Search for the cell housing the specified text and yield its (x, y) center coordinate. 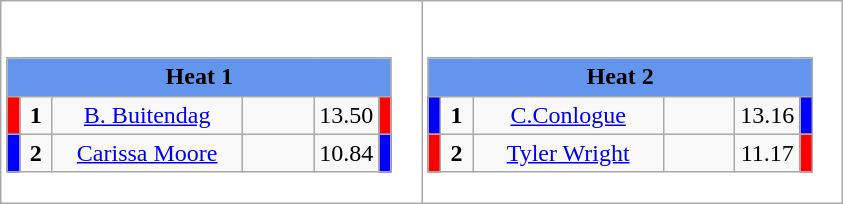
Heat 2 1 C.Conlogue 13.16 2 Tyler Wright 11.17 (632, 102)
11.17 (768, 153)
Heat 2 (620, 77)
13.16 (768, 115)
13.50 (346, 115)
Heat 1 (199, 77)
C.Conlogue (568, 115)
B. Buitendag (148, 115)
Heat 1 1 B. Buitendag 13.50 2 Carissa Moore 10.84 (212, 102)
Carissa Moore (148, 153)
10.84 (346, 153)
Tyler Wright (568, 153)
